Determine the (x, y) coordinate at the center of the cell enclosing the given text.  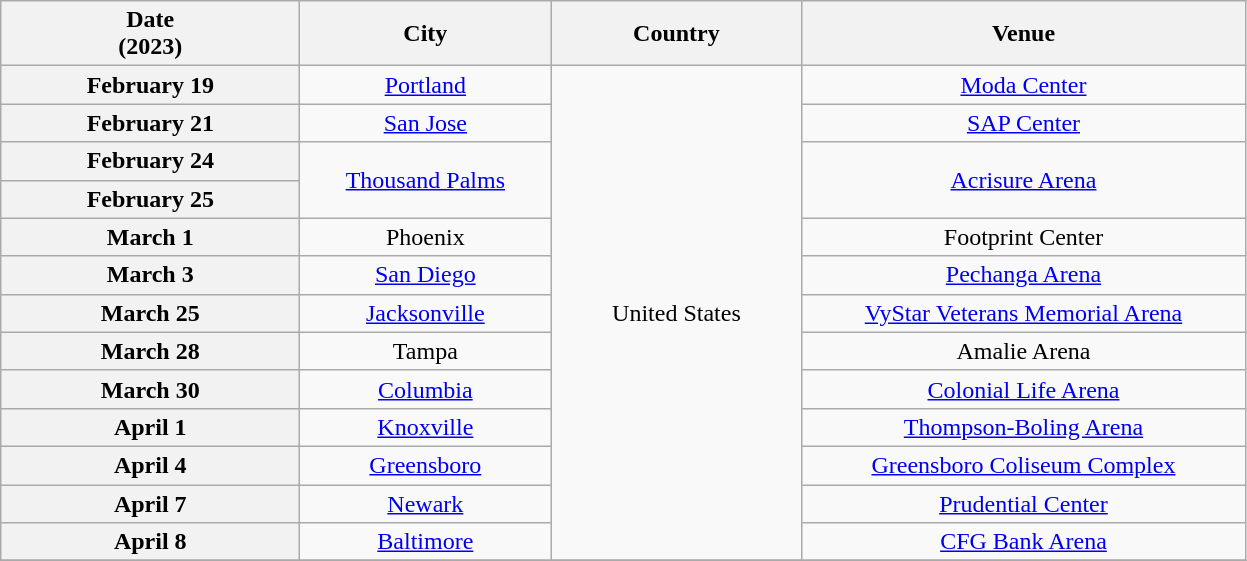
Greensboro (426, 465)
February 25 (150, 199)
Thousand Palms (426, 180)
Knoxville (426, 427)
United States (676, 314)
March 28 (150, 351)
March 1 (150, 237)
April 1 (150, 427)
Thompson-Boling Arena (1024, 427)
San Diego (426, 275)
Footprint Center (1024, 237)
Venue (1024, 34)
March 3 (150, 275)
City (426, 34)
Columbia (426, 389)
Country (676, 34)
Newark (426, 503)
CFG Bank Arena (1024, 542)
March 25 (150, 313)
February 19 (150, 85)
Phoenix (426, 237)
Date(2023) (150, 34)
Jacksonville (426, 313)
Baltimore (426, 542)
Moda Center (1024, 85)
VyStar Veterans Memorial Arena (1024, 313)
February 24 (150, 161)
San Jose (426, 123)
Amalie Arena (1024, 351)
Tampa (426, 351)
April 4 (150, 465)
Pechanga Arena (1024, 275)
Colonial Life Arena (1024, 389)
Prudential Center (1024, 503)
Portland (426, 85)
Greensboro Coliseum Complex (1024, 465)
March 30 (150, 389)
April 8 (150, 542)
February 21 (150, 123)
SAP Center (1024, 123)
April 7 (150, 503)
Acrisure Arena (1024, 180)
